Return [x, y] of the center of cell containing provided text 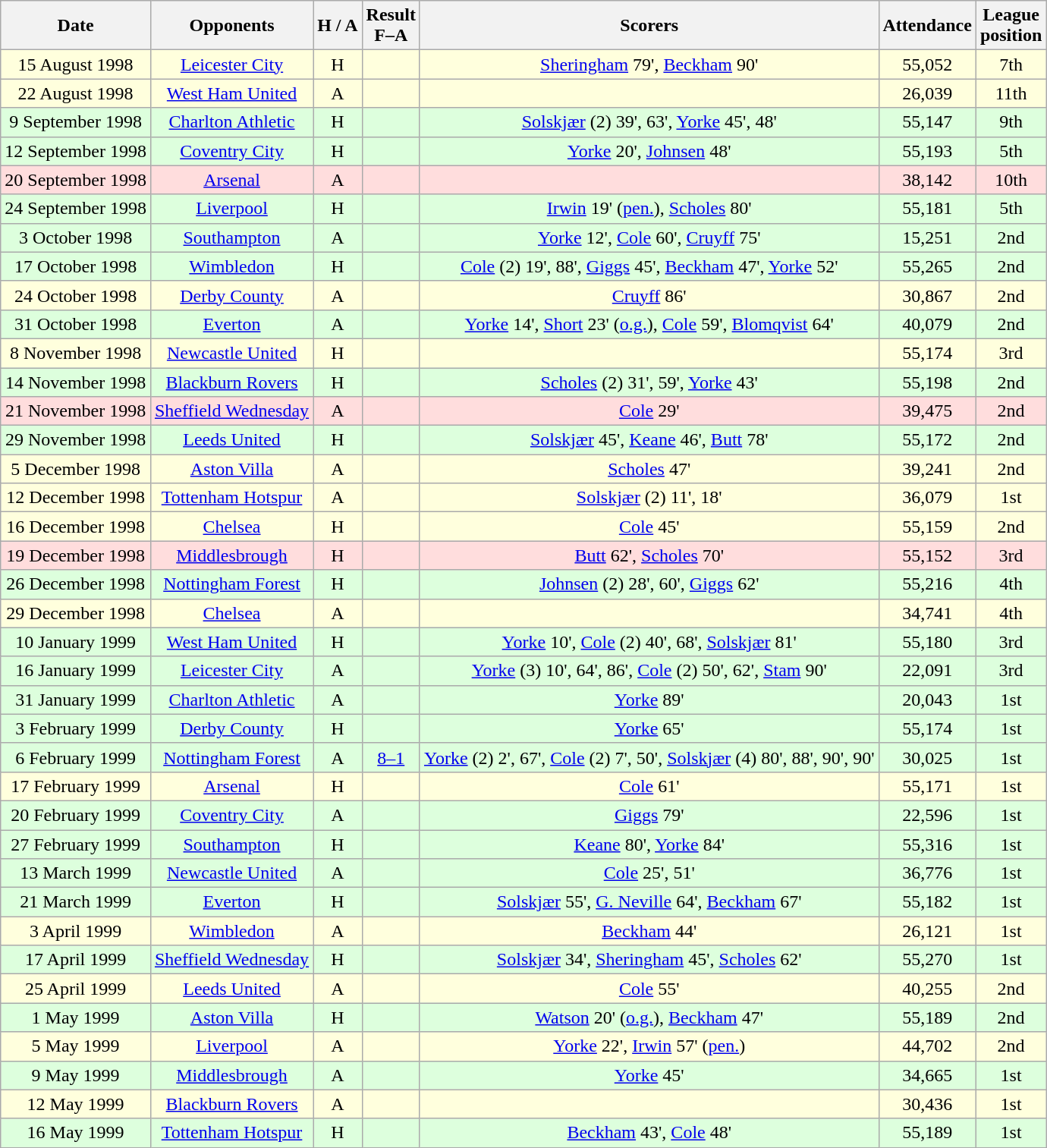
11th [1011, 93]
26 December 1998 [76, 584]
19 December 1998 [76, 555]
34,665 [927, 1075]
34,741 [927, 613]
Irwin 19' (pen.), Scholes 80' [649, 209]
55,198 [927, 382]
Cole (2) 19', 88', Giggs 45', Beckham 47', Yorke 52' [649, 266]
13 March 1999 [76, 873]
36,776 [927, 873]
Keane 80', Yorke 84' [649, 844]
55,316 [927, 844]
Scorers [649, 26]
30,867 [927, 295]
ResultF–A [391, 26]
55,052 [927, 64]
8–1 [391, 757]
Butt 62', Scholes 70' [649, 555]
12 December 1998 [76, 498]
Yorke 89' [649, 700]
24 September 1998 [76, 209]
3 February 1999 [76, 728]
44,702 [927, 1046]
20 September 1998 [76, 180]
22,596 [927, 815]
38,142 [927, 180]
Giggs 79' [649, 815]
Yorke (2) 2', 67', Cole (2) 7', 50', Solskjær (4) 80', 88', 90', 90' [649, 757]
27 February 1999 [76, 844]
Opponents [231, 26]
7th [1011, 64]
55,265 [927, 266]
40,079 [927, 324]
Sheringham 79', Beckham 90' [649, 64]
24 October 1998 [76, 295]
22 August 1998 [76, 93]
29 November 1998 [76, 440]
17 February 1999 [76, 786]
Yorke 12', Cole 60', Cruyff 75' [649, 237]
16 January 1999 [76, 671]
55,159 [927, 527]
Scholes (2) 31', 59', Yorke 43' [649, 382]
20,043 [927, 700]
39,241 [927, 469]
25 April 1999 [76, 989]
Yorke 10', Cole (2) 40', 68', Solskjær 81' [649, 642]
55,193 [927, 151]
Solskjær 34', Sheringham 45', Scholes 62' [649, 960]
8 November 1998 [76, 353]
H / A [338, 26]
Cole 29' [649, 411]
Yorke 14', Short 23' (o.g.), Cole 59', Blomqvist 64' [649, 324]
21 March 1999 [76, 902]
30,436 [927, 1104]
Yorke 45' [649, 1075]
55,216 [927, 584]
3 April 1999 [76, 931]
1 May 1999 [76, 1017]
40,255 [927, 989]
5 May 1999 [76, 1046]
Yorke 22', Irwin 57' (pen.) [649, 1046]
3 October 1998 [76, 237]
Leagueposition [1011, 26]
Cole 25', 51' [649, 873]
5 December 1998 [76, 469]
29 December 1998 [76, 613]
Yorke (3) 10', 64', 86', Cole (2) 50', 62', Stam 90' [649, 671]
Solskjær 55', G. Neville 64', Beckham 67' [649, 902]
Cole 61' [649, 786]
Beckham 43', Cole 48' [649, 1133]
20 February 1999 [76, 815]
Watson 20' (o.g.), Beckham 47' [649, 1017]
55,182 [927, 902]
22,091 [927, 671]
16 December 1998 [76, 527]
12 May 1999 [76, 1104]
Johnsen (2) 28', 60', Giggs 62' [649, 584]
55,172 [927, 440]
55,181 [927, 209]
10th [1011, 180]
31 October 1998 [76, 324]
Cruyff 86' [649, 295]
Solskjær 45', Keane 46', Butt 78' [649, 440]
15 August 1998 [76, 64]
Cole 55' [649, 989]
Yorke 65' [649, 728]
39,475 [927, 411]
Solskjær (2) 11', 18' [649, 498]
16 May 1999 [76, 1133]
Beckham 44' [649, 931]
55,270 [927, 960]
17 April 1999 [76, 960]
15,251 [927, 237]
36,079 [927, 498]
9 May 1999 [76, 1075]
55,171 [927, 786]
9 September 1998 [76, 122]
Solskjær (2) 39', 63', Yorke 45', 48' [649, 122]
14 November 1998 [76, 382]
55,152 [927, 555]
Scholes 47' [649, 469]
Yorke 20', Johnsen 48' [649, 151]
Cole 45' [649, 527]
6 February 1999 [76, 757]
21 November 1998 [76, 411]
Date [76, 26]
9th [1011, 122]
17 October 1998 [76, 266]
26,039 [927, 93]
12 September 1998 [76, 151]
Attendance [927, 26]
26,121 [927, 931]
55,180 [927, 642]
30,025 [927, 757]
31 January 1999 [76, 700]
10 January 1999 [76, 642]
55,147 [927, 122]
